Locate the cell with the specified text and output its (x, y) center coordinate. 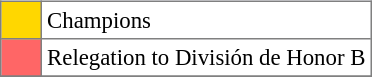
Relegation to División de Honor B (206, 58)
Champions (206, 20)
